Output the (X, Y) coordinate of the center of the cell containing the given text.  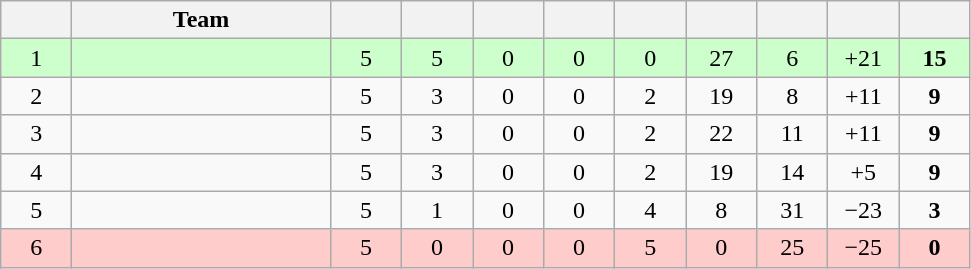
Team (202, 20)
15 (934, 58)
31 (792, 210)
−25 (864, 248)
14 (792, 172)
27 (722, 58)
11 (792, 134)
−23 (864, 210)
+5 (864, 172)
+21 (864, 58)
25 (792, 248)
22 (722, 134)
